Extract the [X, Y] coordinate from the center of the cell holding the provided text.  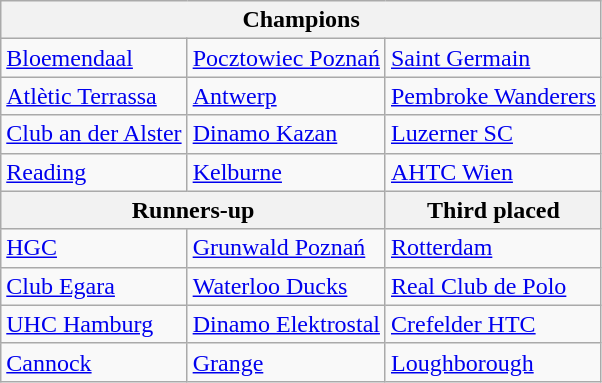
Antwerp [286, 96]
Luzerner SC [493, 134]
Rotterdam [493, 248]
Cannock [94, 362]
Grunwald Poznań [286, 248]
Third placed [493, 210]
Crefelder HTC [493, 324]
Reading [94, 172]
HGC [94, 248]
Pembroke Wanderers [493, 96]
AHTC Wien [493, 172]
UHC Hamburg [94, 324]
Kelburne [286, 172]
Saint Germain [493, 58]
Waterloo Ducks [286, 286]
Club Egara [94, 286]
Grange [286, 362]
Real Club de Polo [493, 286]
Pocztowiec Poznań [286, 58]
Dinamo Kazan [286, 134]
Club an der Alster [94, 134]
Loughborough [493, 362]
Champions [302, 20]
Runners-up [194, 210]
Atlètic Terrassa [94, 96]
Bloemendaal [94, 58]
Dinamo Elektrostal [286, 324]
